Find where the given text appears and provide that cell's center as (X, Y) coordinate. 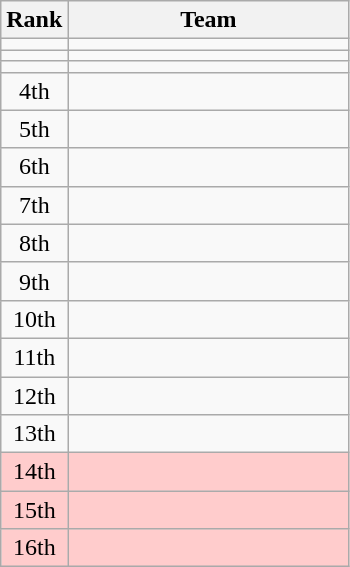
Rank (34, 20)
7th (34, 205)
16th (34, 548)
10th (34, 319)
9th (34, 281)
12th (34, 395)
5th (34, 129)
4th (34, 91)
14th (34, 472)
13th (34, 434)
8th (34, 243)
11th (34, 357)
15th (34, 510)
Team (208, 20)
6th (34, 167)
